Determine the [X, Y] coordinate at the center of the cell enclosing the given text.  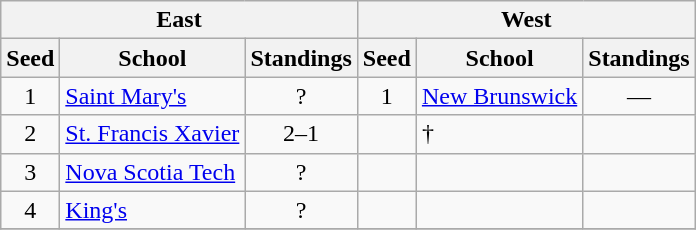
4 [30, 210]
Saint Mary's [152, 96]
King's [152, 210]
Nova Scotia Tech [152, 172]
2 [30, 134]
West [526, 20]
New Brunswick [499, 96]
— [639, 96]
East [180, 20]
3 [30, 172]
† [499, 134]
St. Francis Xavier [152, 134]
2–1 [301, 134]
